Locate the cell with the specified text and output its (x, y) center coordinate. 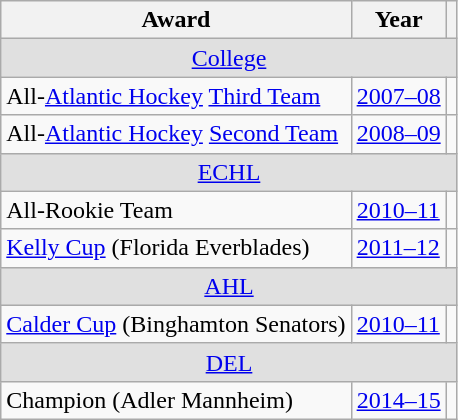
All-Atlantic Hockey Second Team (176, 134)
2007–08 (398, 96)
ECHL (229, 172)
Champion (Adler Mannheim) (176, 400)
College (229, 58)
2014–15 (398, 400)
All-Atlantic Hockey Third Team (176, 96)
Calder Cup (Binghamton Senators) (176, 324)
Award (176, 20)
2008–09 (398, 134)
DEL (229, 362)
Year (398, 20)
Kelly Cup (Florida Everblades) (176, 248)
2011–12 (398, 248)
AHL (229, 286)
All-Rookie Team (176, 210)
